Return (x, y) of the center of cell containing provided text 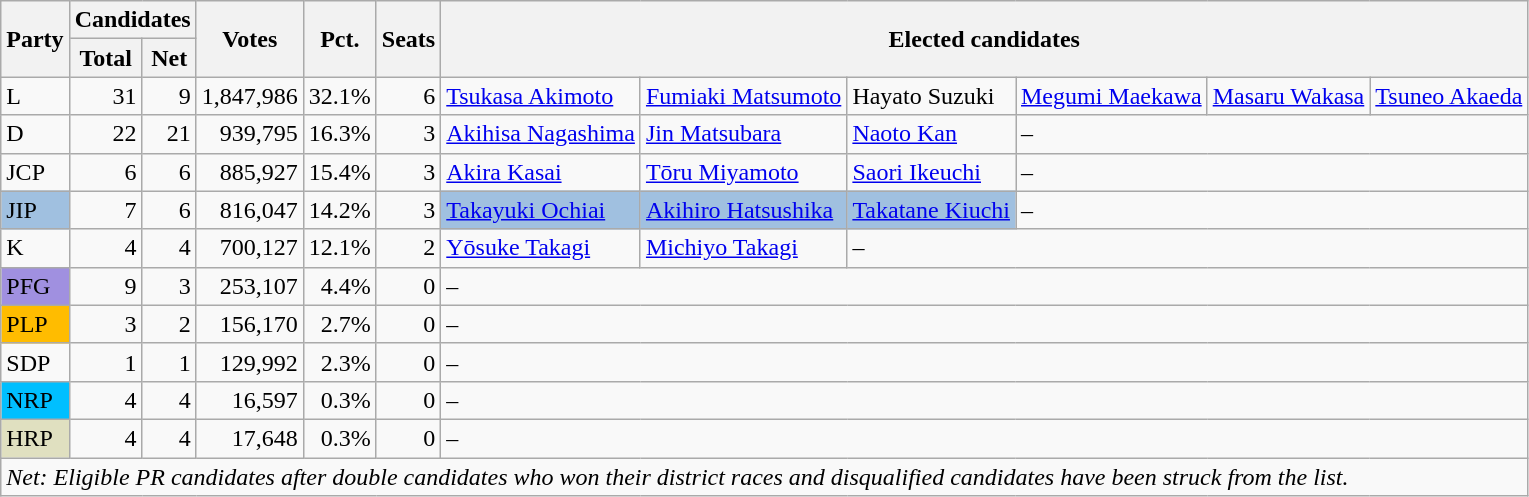
12.1% (340, 248)
1,847,986 (250, 96)
Saori Ikeuchi (932, 172)
885,927 (250, 172)
700,127 (250, 248)
PLP (35, 324)
16.3% (340, 134)
7 (106, 210)
SDP (35, 362)
Jin Matsubara (743, 134)
Akihiro Hatsushika (743, 210)
Hayato Suzuki (932, 96)
JIP (35, 210)
31 (106, 96)
Naoto Kan (932, 134)
Tsukasa Akimoto (541, 96)
32.1% (340, 96)
Pct. (340, 39)
Masaru Wakasa (1288, 96)
16,597 (250, 400)
L (35, 96)
Fumiaki Matsumoto (743, 96)
Net: Eligible PR candidates after double candidates who won their district races and disqualified candidates have been struck from the list. (764, 477)
Tōru Miyamoto (743, 172)
253,107 (250, 286)
Votes (250, 39)
HRP (35, 438)
Megumi Maekawa (1112, 96)
2.7% (340, 324)
Seats (408, 39)
NRP (35, 400)
K (35, 248)
816,047 (250, 210)
21 (169, 134)
129,992 (250, 362)
Akihisa Nagashima (541, 134)
15.4% (340, 172)
22 (106, 134)
14.2% (340, 210)
Michiyo Takagi (743, 248)
2.3% (340, 362)
Takayuki Ochiai (541, 210)
PFG (35, 286)
Tsuneo Akaeda (1449, 96)
Yōsuke Takagi (541, 248)
Takatane Kiuchi (932, 210)
Party (35, 39)
Akira Kasai (541, 172)
4.4% (340, 286)
939,795 (250, 134)
Net (169, 58)
Elected candidates (984, 39)
JCP (35, 172)
17,648 (250, 438)
Total (106, 58)
156,170 (250, 324)
Candidates (132, 20)
D (35, 134)
